Determine the (X, Y) coordinate at the center of the cell enclosing the given text.  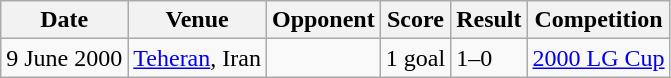
Opponent (323, 20)
Result (489, 20)
Teheran, Iran (198, 58)
Competition (598, 20)
1–0 (489, 58)
Venue (198, 20)
9 June 2000 (64, 58)
Score (415, 20)
1 goal (415, 58)
Date (64, 20)
2000 LG Cup (598, 58)
